Find where the given text appears and provide that cell's center as (X, Y) coordinate. 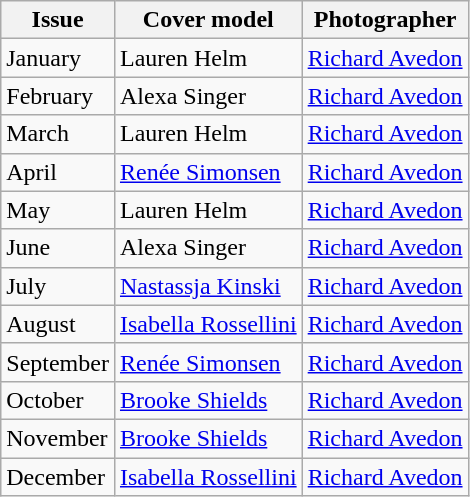
November (58, 438)
Cover model (208, 20)
February (58, 96)
October (58, 400)
May (58, 210)
Issue (58, 20)
June (58, 248)
December (58, 477)
July (58, 286)
March (58, 134)
August (58, 324)
April (58, 172)
January (58, 58)
September (58, 362)
Photographer (385, 20)
Nastassja Kinski (208, 286)
